Capture the cell that displays the provided text and extract its (x, y) central coordinate. 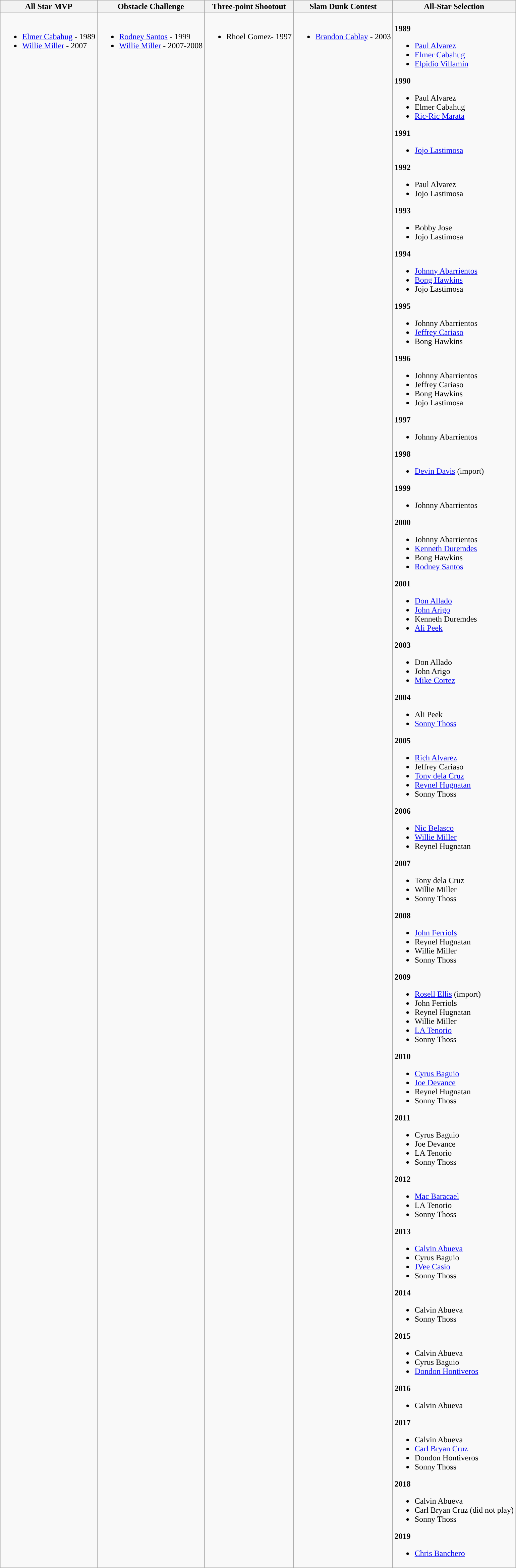
Rhoel Gomez- 1997 (249, 791)
Rodney Santos - 1999Willie Miller - 2007-2008 (151, 791)
Three-point Shootout (249, 7)
Slam Dunk Contest (343, 7)
Brandon Cablay - 2003 (343, 791)
All-Star Selection (454, 7)
Elmer Cabahug - 1989Willie Miller - 2007 (49, 791)
All Star MVP (49, 7)
Obstacle Challenge (151, 7)
